Return the [X, Y] coordinate for the center point of the cell that contains the specified text.  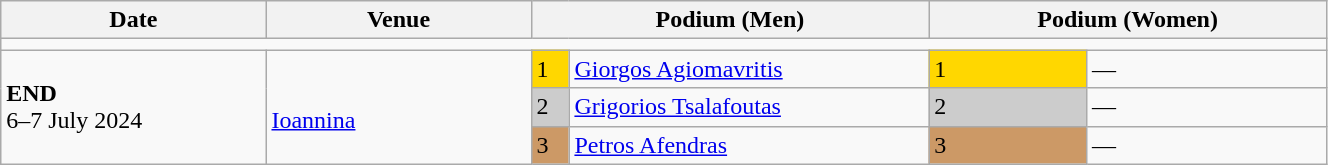
Grigorios Tsalafoutas [749, 107]
Venue [398, 20]
END 6–7 July 2024 [134, 107]
Ioannina [398, 107]
Podium (Women) [1128, 20]
Podium (Men) [730, 20]
Giorgos Agiomavritis [749, 69]
Petros Afendras [749, 145]
Date [134, 20]
